Scan for the cell matching the given text and deliver its (X, Y) coordinate at center. 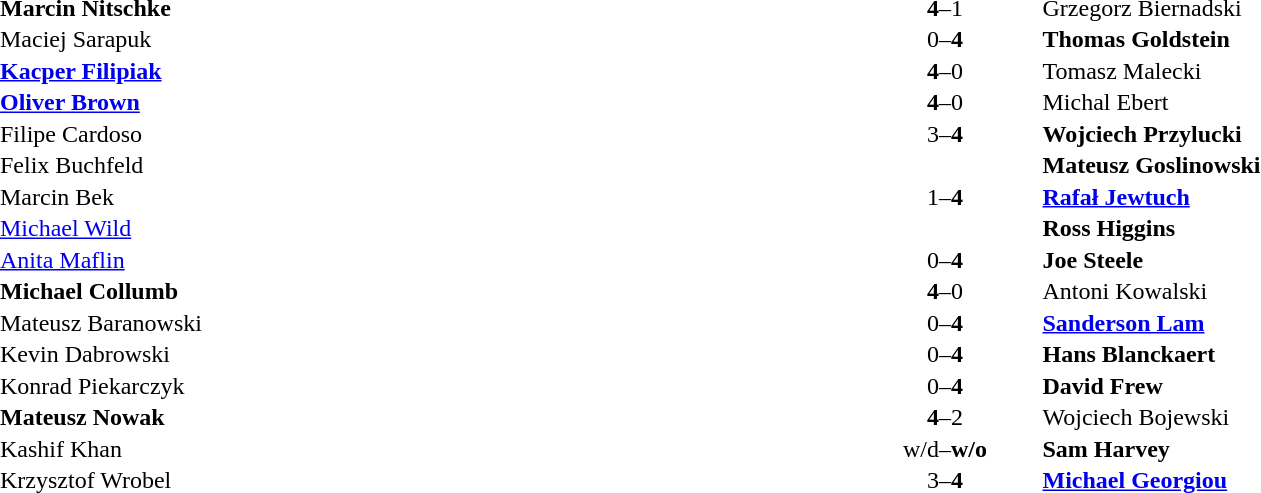
w/d–w/o (944, 449)
4–2 (944, 417)
3–4 (944, 134)
1–4 (944, 197)
